For the text-containing cell, return its midpoint in (X, Y) coordinate format. 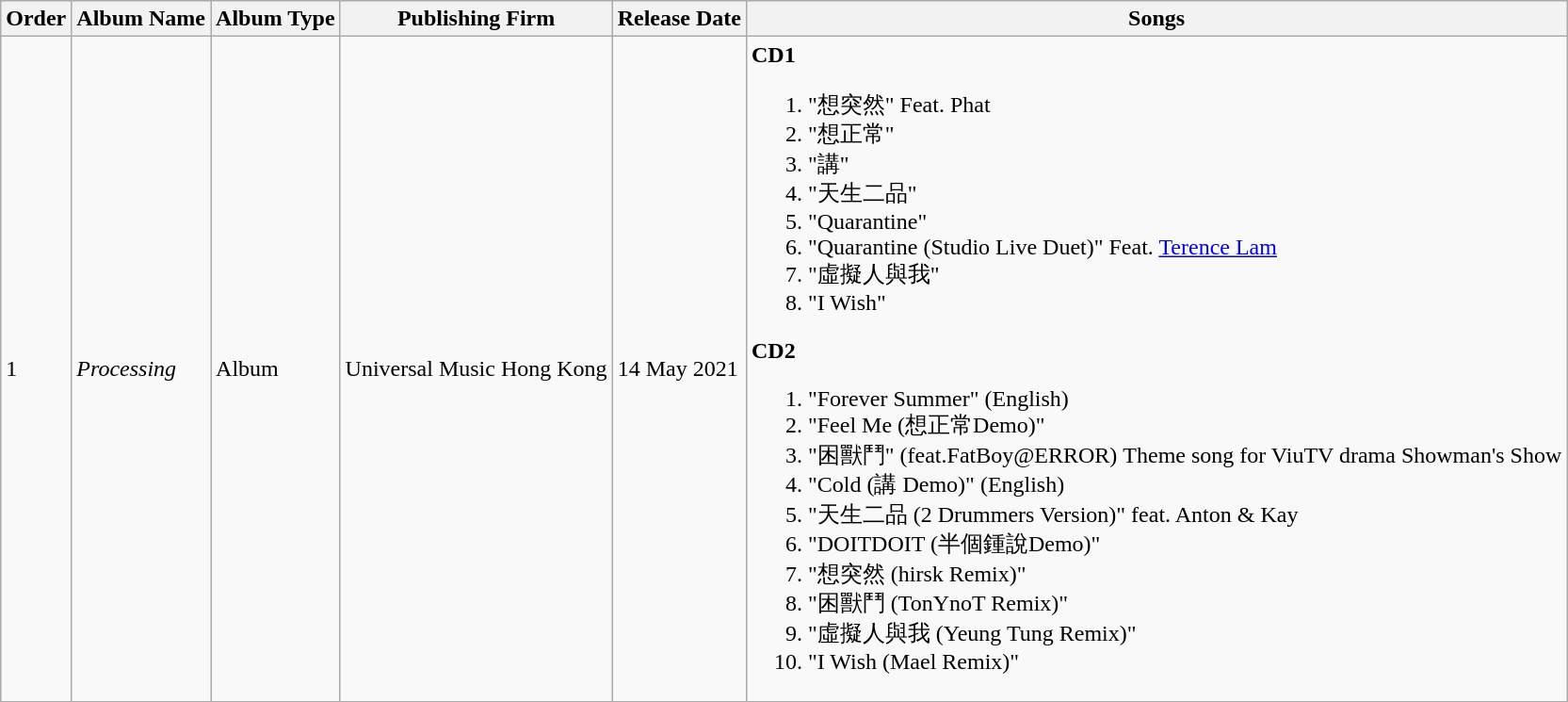
Release Date (679, 19)
Processing (141, 369)
Album Name (141, 19)
14 May 2021 (679, 369)
Universal Music Hong Kong (477, 369)
Publishing Firm (477, 19)
Order (36, 19)
1 (36, 369)
Album Type (276, 19)
Songs (1156, 19)
Album (276, 369)
